Provide the (x, y) coordinate of the cell's center where the given text is located.  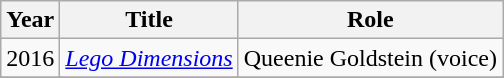
Role (370, 20)
2016 (30, 58)
Queenie Goldstein (voice) (370, 58)
Lego Dimensions (149, 58)
Year (30, 20)
Title (149, 20)
